For the text-containing cell, return its midpoint in [X, Y] coordinate format. 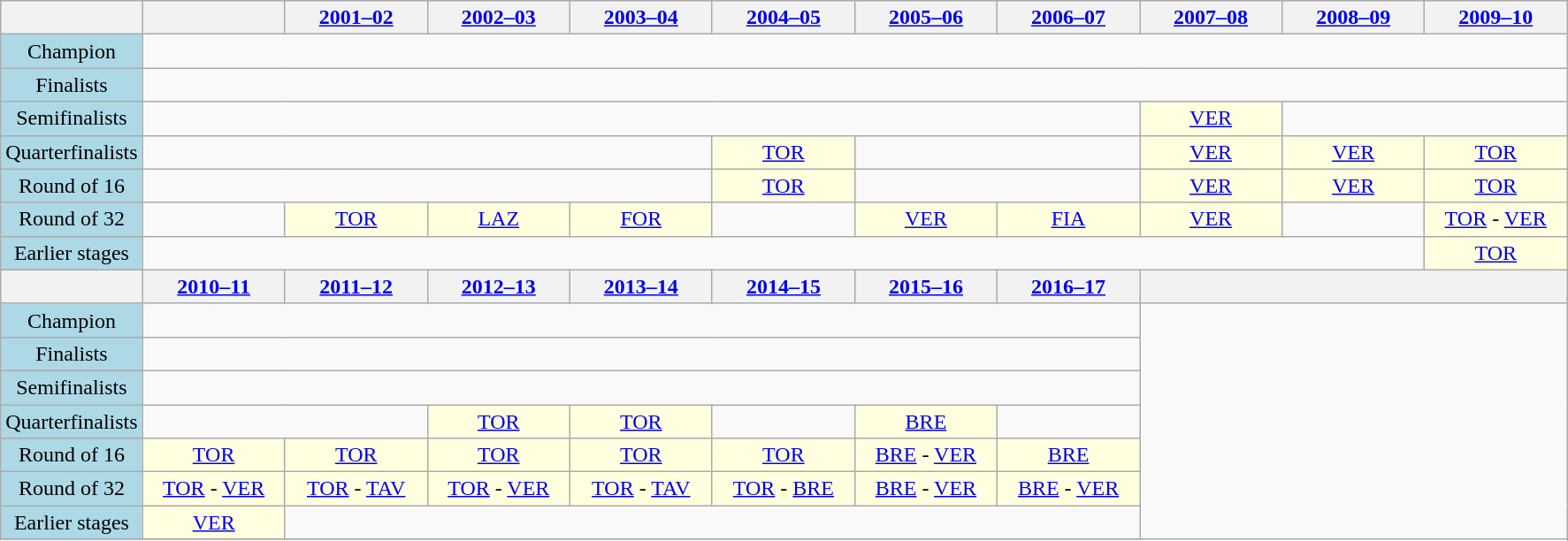
2010–11 [214, 286]
2008–09 [1353, 18]
2014–15 [784, 286]
2007–08 [1212, 18]
2006–07 [1068, 18]
2009–10 [1496, 18]
2004–05 [784, 18]
FOR [640, 219]
2003–04 [640, 18]
2001–02 [356, 18]
2002–03 [499, 18]
2005–06 [925, 18]
2012–13 [499, 286]
2015–16 [925, 286]
LAZ [499, 219]
FIA [1068, 219]
2013–14 [640, 286]
TOR - BRE [784, 489]
2011–12 [356, 286]
2016–17 [1068, 286]
